Return (x, y) of the center of cell containing provided text 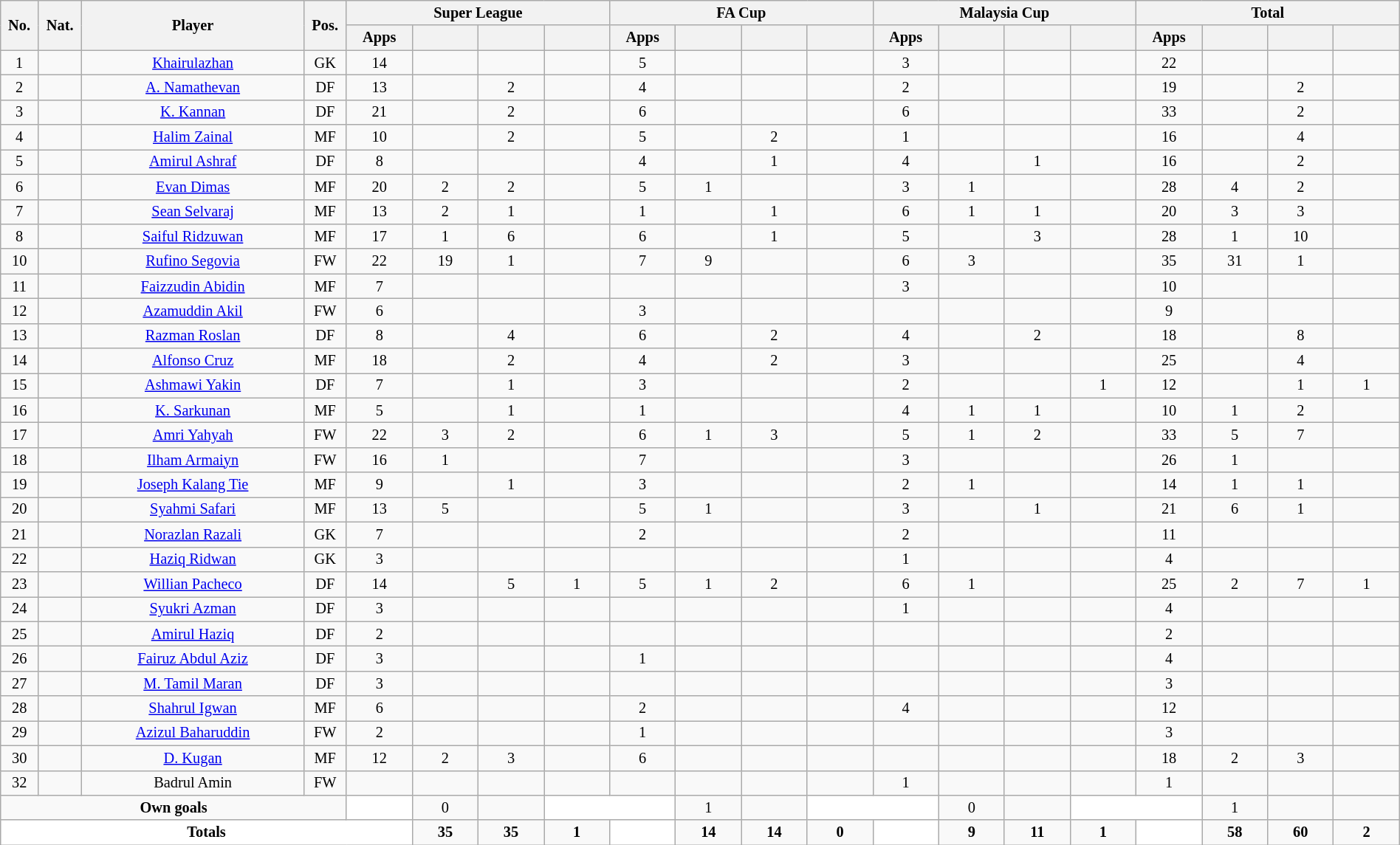
K. Kannan (193, 112)
Shahrul Igwan (193, 708)
58 (1235, 832)
29 (19, 733)
A. Namathevan (193, 87)
D. Kugan (193, 758)
Syahmi Safari (193, 509)
Player (193, 25)
Azizul Baharuddin (193, 733)
Totals (207, 832)
Syukri Azman (193, 609)
Own goals (174, 807)
Super League (478, 13)
Khairulazhan (193, 63)
Badrul Amin (193, 783)
No. (19, 25)
Malaysia Cup (1004, 13)
Rufino Segovia (193, 261)
60 (1301, 832)
Amirul Haziq (193, 634)
Sean Selvaraj (193, 212)
Amirul Ashraf (193, 162)
Ashmawi Yakin (193, 385)
Saiful Ridzuwan (193, 236)
Azamuddin Akil (193, 311)
31 (1235, 261)
Joseph Kalang Tie (193, 485)
Alfonso Cruz (193, 361)
Total (1269, 13)
M. Tamil Maran (193, 683)
Nat. (61, 25)
Ilham Armaiyn (193, 460)
23 (19, 584)
15 (19, 385)
K. Sarkunan (193, 410)
Pos. (325, 25)
Norazlan Razali (193, 534)
Razman Roslan (193, 336)
27 (19, 683)
30 (19, 758)
32 (19, 783)
Willian Pacheco (193, 584)
Evan Dimas (193, 187)
Faizzudin Abidin (193, 286)
Fairuz Abdul Aziz (193, 658)
Amri Yahyah (193, 435)
24 (19, 609)
FA Cup (741, 13)
Halim Zainal (193, 137)
Haziq Ridwan (193, 559)
